Locate the cell with the specified text and output its [x, y] center coordinate. 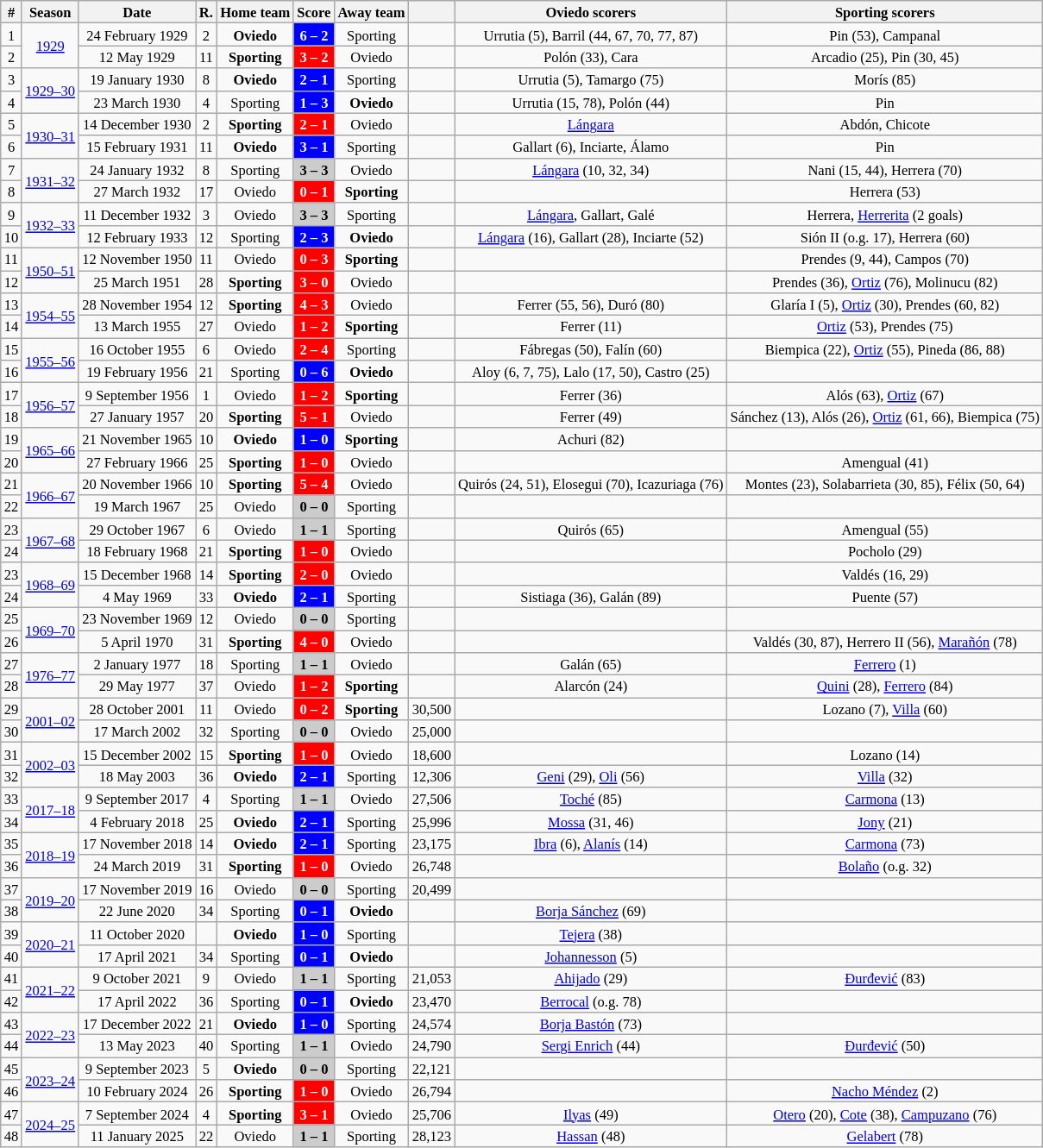
4 February 2018 [136, 821]
Home team [255, 12]
2017–18 [50, 810]
Quirós (24, 51), Elosegui (70), Icazuriaga (76) [591, 484]
21 November 1965 [136, 439]
Prendes (36), Ortiz (76), Molinucu (82) [885, 282]
2001–02 [50, 720]
13 May 2023 [136, 1046]
Borja Bastón (73) [591, 1024]
39 [12, 933]
Nacho Méndez (2) [885, 1091]
2023–24 [50, 1080]
12,306 [431, 776]
30 [12, 731]
12 November 1950 [136, 259]
1966–67 [50, 495]
Herrera (53) [885, 191]
Johannesson (5) [591, 956]
48 [12, 1136]
Alarcón (24) [591, 687]
2024–25 [50, 1125]
25 March 1951 [136, 282]
2020–21 [50, 944]
Ibra (6), Alanís (14) [591, 844]
Date [136, 12]
Geni (29), Oli (56) [591, 776]
2 – 3 [314, 236]
Toché (85) [591, 799]
38 [12, 911]
12 May 1929 [136, 57]
Amengual (41) [885, 461]
42 [12, 1001]
27 March 1932 [136, 191]
Oviedo scorers [591, 12]
17 April 2022 [136, 1001]
29 May 1977 [136, 687]
Lángara (16), Gallart (28), Inciarte (52) [591, 236]
2019–20 [50, 900]
Montes (23), Solabarrieta (30, 85), Félix (50, 64) [885, 484]
28,123 [431, 1136]
30,500 [431, 709]
Nani (15, 44), Herrera (70) [885, 169]
10 February 2024 [136, 1091]
22,121 [431, 1069]
1967–68 [50, 540]
Tejera (38) [591, 933]
Sión II (o.g. 17), Herrera (60) [885, 236]
29 October 1967 [136, 529]
41 [12, 978]
14 December 1930 [136, 124]
1976–77 [50, 675]
Morís (85) [885, 79]
19 March 1967 [136, 506]
Ferrer (36) [591, 394]
Đurđević (50) [885, 1046]
Quini (28), Ferrero (84) [885, 687]
6 – 2 [314, 35]
2018–19 [50, 855]
Pocholo (29) [885, 551]
1929 [50, 46]
Gallart (6), Inciarte, Álamo [591, 147]
28 October 2001 [136, 709]
11 December 1932 [136, 214]
23 March 1930 [136, 102]
1932–33 [50, 225]
4 May 1969 [136, 596]
Villa (32) [885, 776]
1931–32 [50, 180]
17 November 2019 [136, 888]
Otero (20), Cote (38), Campuzano (76) [885, 1113]
Urrutia (15, 78), Polón (44) [591, 102]
46 [12, 1091]
20,499 [431, 888]
0 – 3 [314, 259]
17 November 2018 [136, 844]
2 – 0 [314, 574]
1929–30 [50, 91]
2 – 4 [314, 349]
25,000 [431, 731]
Ferrer (11) [591, 327]
17 December 2022 [136, 1024]
24 February 1929 [136, 35]
21,053 [431, 978]
Herrera, Herrerita (2 goals) [885, 214]
24,574 [431, 1024]
13 [12, 304]
4 – 0 [314, 641]
Jony (21) [885, 821]
12 February 1933 [136, 236]
Fábregas (50), Falín (60) [591, 349]
2002–03 [50, 765]
Valdés (30, 87), Herrero II (56), Marañón (78) [885, 641]
# [12, 12]
Gelabert (78) [885, 1136]
Sporting scorers [885, 12]
0 – 2 [314, 709]
2021–22 [50, 989]
Sánchez (13), Alós (26), Ortiz (61, 66), Biempica (75) [885, 417]
26,794 [431, 1091]
Ferrer (55, 56), Duró (80) [591, 304]
Đurđević (83) [885, 978]
Carmona (73) [885, 844]
1968–69 [50, 585]
R. [207, 12]
1930–31 [50, 135]
Lozano (14) [885, 754]
Ortiz (53), Prendes (75) [885, 327]
Pin (53), Campanal [885, 35]
Berrocal (o.g. 78) [591, 1001]
1969–70 [50, 630]
19 [12, 439]
Polón (33), Cara [591, 57]
Glaría I (5), Ortiz (30), Prendes (60, 82) [885, 304]
24 January 1932 [136, 169]
Hassan (48) [591, 1136]
Urrutia (5), Barril (44, 67, 70, 77, 87) [591, 35]
Sistiaga (36), Galán (89) [591, 596]
Season [50, 12]
25,706 [431, 1113]
Lángara [591, 124]
Bolaño (o.g. 32) [885, 866]
Arcadio (25), Pin (30, 45) [885, 57]
Away team [371, 12]
28 November 1954 [136, 304]
16 October 1955 [136, 349]
25,996 [431, 821]
19 January 1930 [136, 79]
17 April 2021 [136, 956]
2 January 1977 [136, 664]
Abdón, Chicote [885, 124]
1950–51 [50, 270]
11 October 2020 [136, 933]
2022–23 [50, 1035]
Alós (63), Ortiz (67) [885, 394]
9 September 1956 [136, 394]
1 – 3 [314, 102]
27,506 [431, 799]
Quirós (65) [591, 529]
Lozano (7), Villa (60) [885, 709]
Ahijado (29) [591, 978]
11 January 2025 [136, 1136]
23,470 [431, 1001]
18 February 1968 [136, 551]
3 – 0 [314, 282]
Lángara (10, 32, 34) [591, 169]
35 [12, 844]
15 December 2002 [136, 754]
5 April 1970 [136, 641]
Sergi Enrich (44) [591, 1046]
26,748 [431, 866]
9 October 2021 [136, 978]
Ilyas (49) [591, 1113]
47 [12, 1113]
27 February 1966 [136, 461]
27 January 1957 [136, 417]
Lángara, Gallart, Galé [591, 214]
15 February 1931 [136, 147]
1955–56 [50, 361]
Borja Sánchez (69) [591, 911]
18 May 2003 [136, 776]
13 March 1955 [136, 327]
24 March 2019 [136, 866]
Amengual (55) [885, 529]
18,600 [431, 754]
Biempica (22), Ortiz (55), Pineda (86, 88) [885, 349]
1954–55 [50, 316]
15 December 1968 [136, 574]
5 – 1 [314, 417]
29 [12, 709]
45 [12, 1069]
Score [314, 12]
Ferrero (1) [885, 664]
9 September 2023 [136, 1069]
1956–57 [50, 405]
5 – 4 [314, 484]
3 – 2 [314, 57]
4 – 3 [314, 304]
Valdés (16, 29) [885, 574]
23 November 1969 [136, 618]
Puente (57) [885, 596]
44 [12, 1046]
17 March 2002 [136, 731]
9 September 2017 [136, 799]
Ferrer (49) [591, 417]
Mossa (31, 46) [591, 821]
Carmona (13) [885, 799]
7 September 2024 [136, 1113]
23,175 [431, 844]
Galán (65) [591, 664]
24,790 [431, 1046]
19 February 1956 [136, 372]
43 [12, 1024]
1965–66 [50, 450]
Prendes (9, 44), Campos (70) [885, 259]
Urrutia (5), Tamargo (75) [591, 79]
7 [12, 169]
20 November 1966 [136, 484]
22 June 2020 [136, 911]
0 – 6 [314, 372]
Aloy (6, 7, 75), Lalo (17, 50), Castro (25) [591, 372]
Achuri (82) [591, 439]
